Return (X, Y) of the center of cell containing provided text 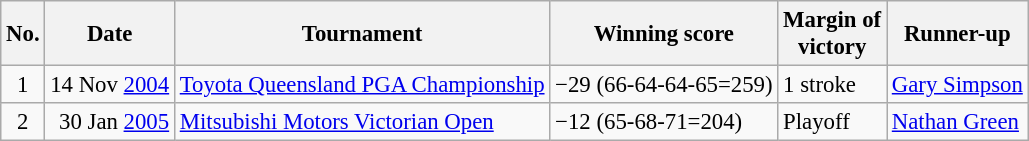
Playoff (832, 122)
No. (23, 34)
Margin ofvictory (832, 34)
−29 (66-64-64-65=259) (664, 85)
Tournament (362, 34)
Mitsubishi Motors Victorian Open (362, 122)
Toyota Queensland PGA Championship (362, 85)
1 stroke (832, 85)
2 (23, 122)
14 Nov 2004 (110, 85)
Date (110, 34)
Winning score (664, 34)
30 Jan 2005 (110, 122)
−12 (65-68-71=204) (664, 122)
Nathan Green (957, 122)
Gary Simpson (957, 85)
Runner-up (957, 34)
1 (23, 85)
